Output the [x, y] coordinate of the center of the cell containing the given text.  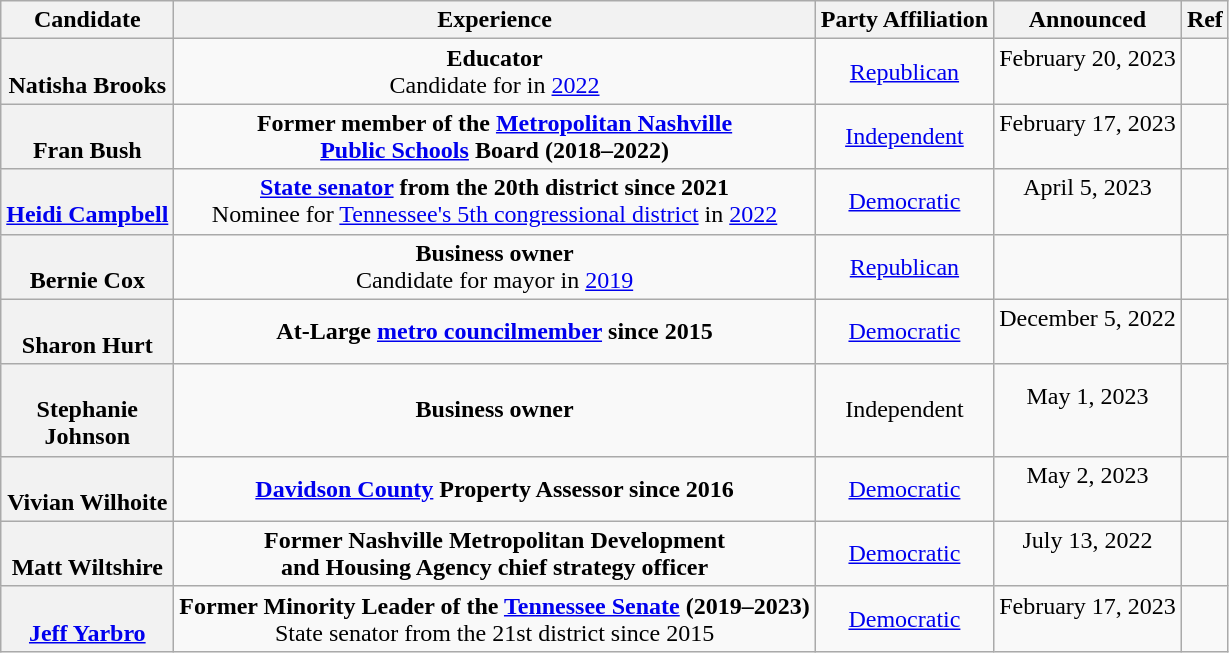
Bernie Cox [88, 266]
StephanieJohnson [88, 410]
Business ownerCandidate for mayor in 2019 [494, 266]
Ref [1204, 20]
Jeff Yarbro [88, 618]
Former Nashville Metropolitan Developmentand Housing Agency chief strategy officer [494, 554]
May 2, 2023 [1088, 488]
Heidi Campbell [88, 202]
Experience [494, 20]
Sharon Hurt [88, 332]
May 1, 2023 [1088, 410]
Party Affiliation [904, 20]
Matt Wiltshire [88, 554]
Former member of the Metropolitan NashvillePublic Schools Board (2018–2022) [494, 136]
Business owner [494, 410]
EducatorCandidate for in 2022 [494, 72]
Fran Bush [88, 136]
Candidate [88, 20]
Announced [1088, 20]
July 13, 2022 [1088, 554]
State senator from the 20th district since 2021Nominee for Tennessee's 5th congressional district in 2022 [494, 202]
December 5, 2022 [1088, 332]
Davidson County Property Assessor since 2016 [494, 488]
At-Large metro councilmember since 2015 [494, 332]
Former Minority Leader of the Tennessee Senate (2019–2023)State senator from the 21st district since 2015 [494, 618]
April 5, 2023 [1088, 202]
Natisha Brooks [88, 72]
Vivian Wilhoite [88, 488]
February 20, 2023 [1088, 72]
